For the text-containing cell, return its midpoint in (X, Y) coordinate format. 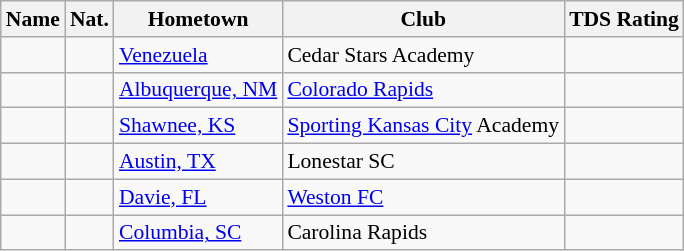
Carolina Rapids (423, 233)
Austin, TX (198, 162)
Albuquerque, NM (198, 90)
Hometown (198, 19)
Lonestar SC (423, 162)
Colorado Rapids (423, 90)
Name (33, 19)
Shawnee, KS (198, 126)
Nat. (90, 19)
Columbia, SC (198, 233)
Sporting Kansas City Academy (423, 126)
TDS Rating (624, 19)
Club (423, 19)
Weston FC (423, 197)
Cedar Stars Academy (423, 55)
Davie, FL (198, 197)
Venezuela (198, 55)
